Pinpoint the cell where the given text exists, returning its [x, y] midpoint coordinate. 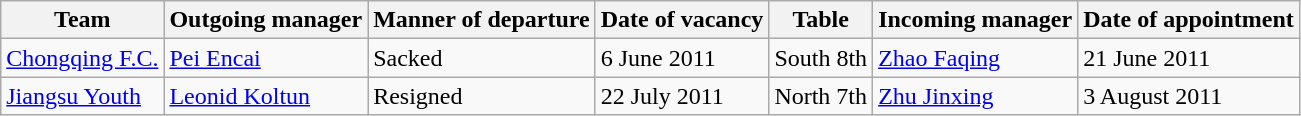
21 June 2011 [1189, 58]
South 8th [821, 58]
Incoming manager [976, 20]
Zhao Faqing [976, 58]
Resigned [482, 96]
Outgoing manager [266, 20]
Date of vacancy [682, 20]
Date of appointment [1189, 20]
Sacked [482, 58]
3 August 2011 [1189, 96]
22 July 2011 [682, 96]
Leonid Koltun [266, 96]
Chongqing F.C. [82, 58]
Zhu Jinxing [976, 96]
Table [821, 20]
North 7th [821, 96]
Manner of departure [482, 20]
Team [82, 20]
6 June 2011 [682, 58]
Pei Encai [266, 58]
Jiangsu Youth [82, 96]
